Identify which cell holds the provided text, then report its (x, y) central coordinate. 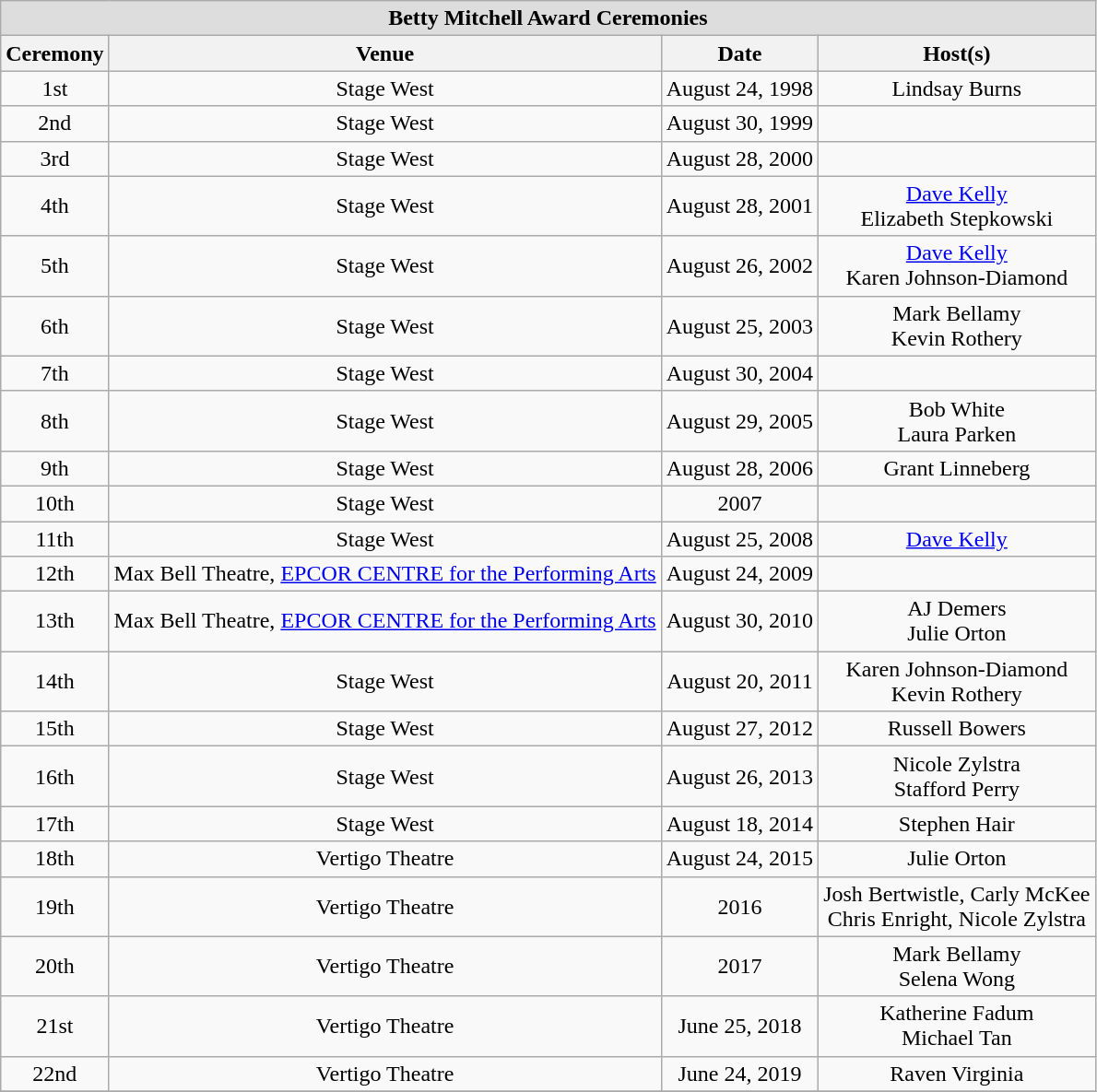
3rd (55, 159)
19th (55, 907)
August 30, 1999 (739, 123)
August 20, 2011 (739, 682)
AJ Demers Julie Orton (957, 621)
4th (55, 206)
11th (55, 539)
8th (55, 420)
1st (55, 88)
10th (55, 503)
August 27, 2012 (739, 729)
Ceremony (55, 53)
5th (55, 265)
7th (55, 373)
9th (55, 468)
20th (55, 966)
Dave Kelly (957, 539)
21st (55, 1027)
2016 (739, 907)
June 25, 2018 (739, 1027)
Mark BellamyKevin Rothery (957, 326)
2007 (739, 503)
Dave KellyKaren Johnson-Diamond (957, 265)
Karen Johnson-Diamond Kevin Rothery (957, 682)
August 30, 2010 (739, 621)
Stephen Hair (957, 824)
17th (55, 824)
6th (55, 326)
Julie Orton (957, 859)
Lindsay Burns (957, 88)
Bob WhiteLaura Parken (957, 420)
Mark Bellamy Selena Wong (957, 966)
August 29, 2005 (739, 420)
August 18, 2014 (739, 824)
August 24, 2015 (739, 859)
16th (55, 776)
August 25, 2003 (739, 326)
August 25, 2008 (739, 539)
August 24, 2009 (739, 574)
13th (55, 621)
August 26, 2013 (739, 776)
Betty Mitchell Award Ceremonies (548, 18)
June 24, 2019 (739, 1074)
18th (55, 859)
Nicole Zylstra Stafford Perry (957, 776)
Venue (385, 53)
Date (739, 53)
August 28, 2001 (739, 206)
2017 (739, 966)
Russell Bowers (957, 729)
Grant Linneberg (957, 468)
2nd (55, 123)
Host(s) (957, 53)
12th (55, 574)
August 30, 2004 (739, 373)
15th (55, 729)
August 24, 1998 (739, 88)
22nd (55, 1074)
Josh Bertwistle, Carly McKee Chris Enright, Nicole Zylstra (957, 907)
August 26, 2002 (739, 265)
August 28, 2006 (739, 468)
August 28, 2000 (739, 159)
Raven Virginia (957, 1074)
Katherine FadumMichael Tan (957, 1027)
Dave KellyElizabeth Stepkowski (957, 206)
14th (55, 682)
